For the text-containing cell, return its midpoint in [X, Y] coordinate format. 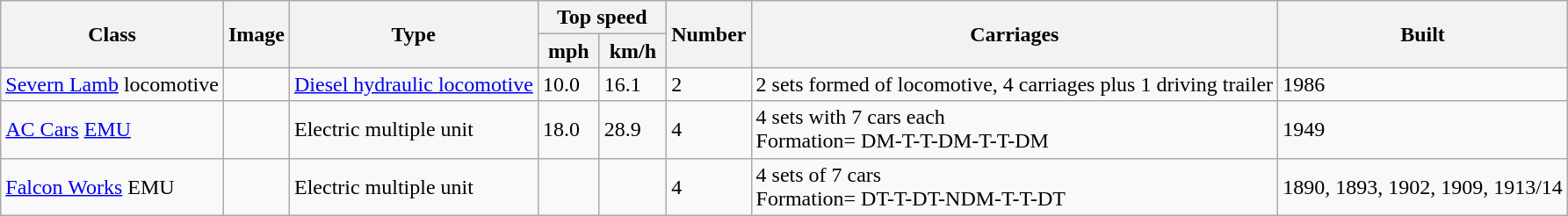
Image [257, 34]
4 sets of 7 carsFormation= DT-T-DT-NDM-T-T-DT [1015, 186]
Carriages [1015, 34]
16.1 [632, 84]
28.9 [632, 130]
Number [709, 34]
Built [1423, 34]
Severn Lamb locomotive [112, 84]
2 sets formed of locomotive, 4 carriages plus 1 driving trailer [1015, 84]
Type [413, 34]
km/h [632, 51]
Top speed [602, 18]
Falcon Works EMU [112, 186]
mph [568, 51]
2 [709, 84]
1890, 1893, 1902, 1909, 1913/14 [1423, 186]
10.0 [568, 84]
Class [112, 34]
1986 [1423, 84]
18.0 [568, 130]
1949 [1423, 130]
4 sets with 7 cars eachFormation= DM-T-T-DM-T-T-DM [1015, 130]
Diesel hydraulic locomotive [413, 84]
AC Cars EMU [112, 130]
